Provide the (X, Y) coordinate of the cell's center where the given text is located.  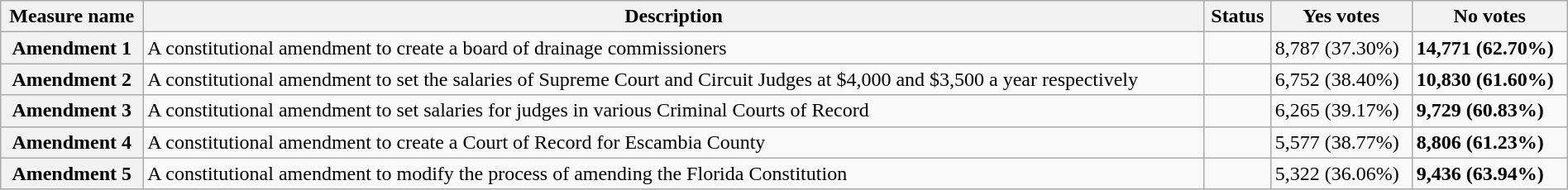
8,787 (37.30%) (1341, 48)
Amendment 1 (72, 48)
9,436 (63.94%) (1489, 173)
Amendment 3 (72, 111)
10,830 (61.60%) (1489, 79)
6,752 (38.40%) (1341, 79)
Amendment 2 (72, 79)
No votes (1489, 17)
A constitutional amendment to create a board of drainage commissioners (674, 48)
9,729 (60.83%) (1489, 111)
A constitutional amendment to create a Court of Record for Escambia County (674, 142)
Status (1237, 17)
14,771 (62.70%) (1489, 48)
8,806 (61.23%) (1489, 142)
5,577 (38.77%) (1341, 142)
Amendment 5 (72, 173)
Description (674, 17)
Amendment 4 (72, 142)
5,322 (36.06%) (1341, 173)
6,265 (39.17%) (1341, 111)
A constitutional amendment to set the salaries of Supreme Court and Circuit Judges at $4,000 and $3,500 a year respectively (674, 79)
Measure name (72, 17)
A constitutional amendment to set salaries for judges in various Criminal Courts of Record (674, 111)
A constitutional amendment to modify the process of amending the Florida Constitution (674, 173)
Yes votes (1341, 17)
